Identify which cell holds the provided text, then report its [X, Y] central coordinate. 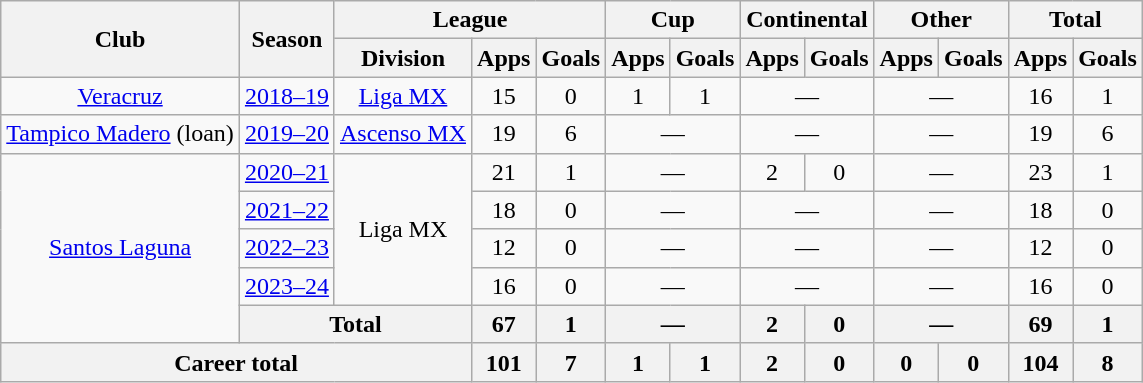
Club [120, 39]
Veracruz [120, 96]
21 [504, 172]
Cup [673, 20]
2018–19 [286, 96]
League [470, 20]
Season [286, 39]
2023–24 [286, 286]
104 [1040, 362]
Tampico Madero (loan) [120, 134]
67 [504, 324]
2022–23 [286, 248]
Ascenso MX [402, 134]
2019–20 [286, 134]
69 [1040, 324]
101 [504, 362]
7 [571, 362]
15 [504, 96]
Division [402, 58]
Continental [807, 20]
2021–22 [286, 210]
2020–21 [286, 172]
8 [1108, 362]
Santos Laguna [120, 248]
Other [941, 20]
23 [1040, 172]
Career total [236, 362]
